From the cell containing the given text, extract its center point as [X, Y] coordinate. 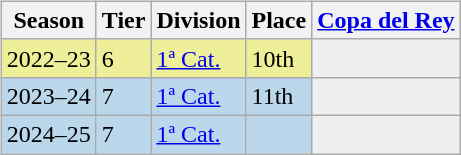
Division [198, 20]
6 [124, 58]
10th [279, 58]
Tier [124, 20]
2023–24 [48, 96]
2024–25 [48, 134]
Copa del Rey [386, 20]
2022–23 [48, 58]
Place [279, 20]
11th [279, 96]
Season [48, 20]
